Identify which cell holds the provided text, then report its (x, y) central coordinate. 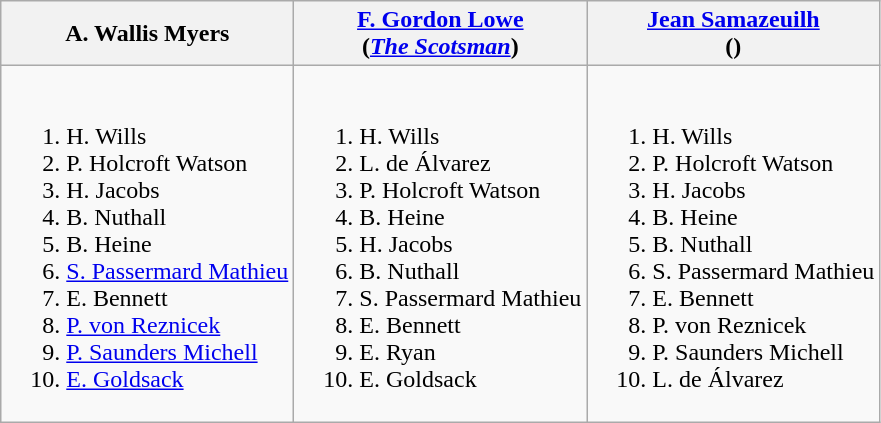
H. Wills P. Holcroft Watson H. Jacobs B. Nuthall B. Heine S. Passermard Mathieu E. Bennett P. von Reznicek P. Saunders Michell E. Goldsack (148, 244)
H. Wills L. de Álvarez P. Holcroft Watson B. Heine H. Jacobs B. Nuthall S. Passermard Mathieu E. Bennett E. Ryan E. Goldsack (440, 244)
H. Wills P. Holcroft Watson H. Jacobs B. Heine B. Nuthall S. Passermard Mathieu E. Bennett P. von Reznicek P. Saunders Michell L. de Álvarez (734, 244)
A. Wallis Myers (148, 34)
Jean Samazeuilh() (734, 34)
F. Gordon Lowe(The Scotsman) (440, 34)
